For the text-containing cell, return its midpoint in (X, Y) coordinate format. 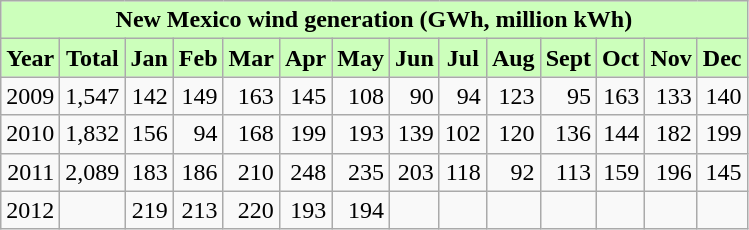
Year (30, 58)
186 (198, 172)
142 (149, 96)
118 (462, 172)
95 (568, 96)
New Mexico wind generation (GWh, million kWh) (374, 20)
123 (513, 96)
108 (361, 96)
219 (149, 210)
210 (251, 172)
2011 (30, 172)
2,089 (92, 172)
149 (198, 96)
May (361, 58)
182 (671, 134)
156 (149, 134)
Sept (568, 58)
196 (671, 172)
1,547 (92, 96)
Apr (305, 58)
113 (568, 172)
159 (621, 172)
Mar (251, 58)
Nov (671, 58)
102 (462, 134)
92 (513, 172)
144 (621, 134)
248 (305, 172)
140 (722, 96)
Jul (462, 58)
139 (415, 134)
Total (92, 58)
168 (251, 134)
2012 (30, 210)
1,832 (92, 134)
Jun (415, 58)
Feb (198, 58)
194 (361, 210)
2009 (30, 96)
220 (251, 210)
235 (361, 172)
183 (149, 172)
90 (415, 96)
136 (568, 134)
Oct (621, 58)
120 (513, 134)
2010 (30, 134)
Dec (722, 58)
203 (415, 172)
133 (671, 96)
Aug (513, 58)
213 (198, 210)
Jan (149, 58)
